Provide the (X, Y) coordinate of the cell's center where the given text is located.  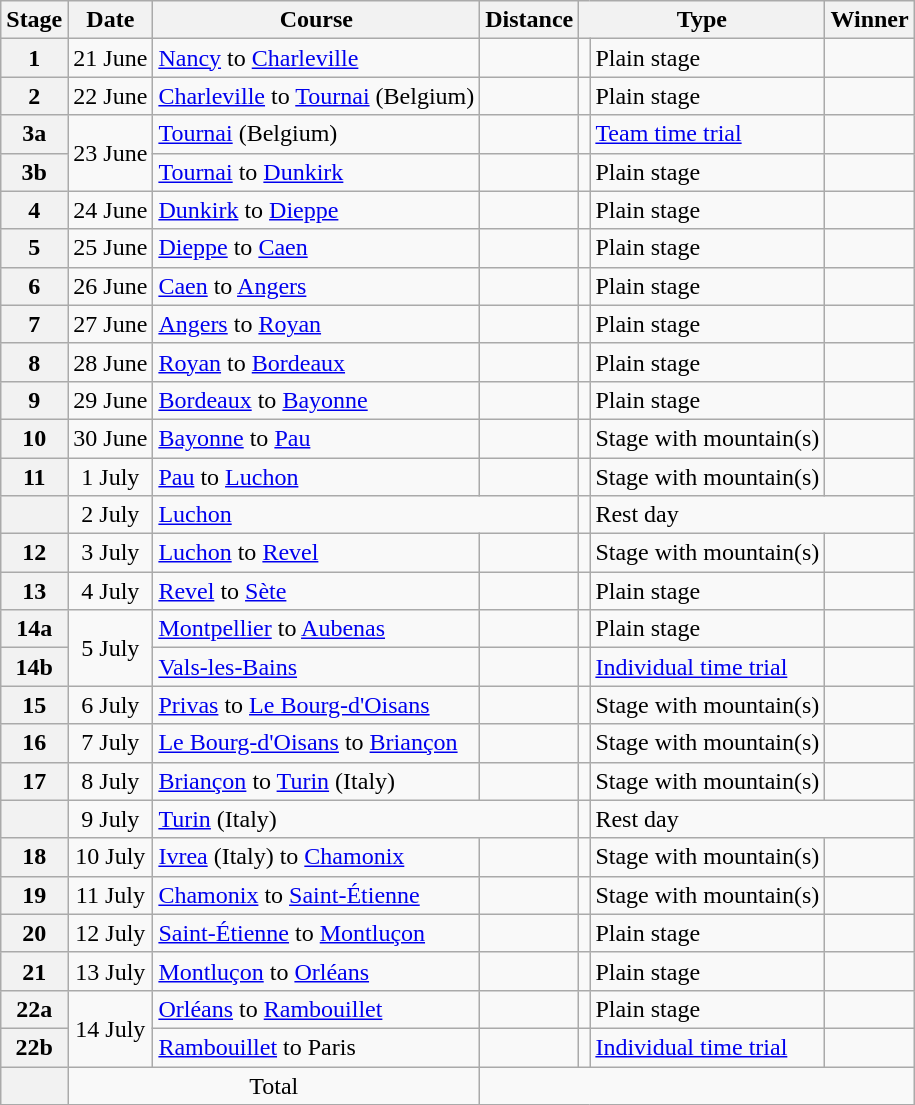
Course (316, 20)
Revel to Sète (316, 591)
13 (34, 591)
19 (34, 895)
16 (34, 743)
Royan to Bordeaux (316, 362)
Total (274, 1085)
25 June (110, 248)
28 June (110, 362)
15 (34, 705)
22b (34, 1047)
21 (34, 971)
Turin (Italy) (366, 819)
8 July (110, 781)
3b (34, 172)
Privas to Le Bourg-d'Oisans (316, 705)
Nancy to Charleville (316, 58)
Bayonne to Pau (316, 438)
8 (34, 362)
4 July (110, 591)
Saint-Étienne to Montluçon (316, 933)
2 (34, 96)
Dieppe to Caen (316, 248)
22a (34, 1009)
Date (110, 20)
24 June (110, 210)
Chamonix to Saint-Étienne (316, 895)
18 (34, 857)
9 (34, 400)
Dunkirk to Dieppe (316, 210)
Rambouillet to Paris (316, 1047)
Tournai to Dunkirk (316, 172)
Distance (530, 20)
Montluçon to Orléans (316, 971)
10 July (110, 857)
Stage (34, 20)
7 July (110, 743)
Bordeaux to Bayonne (316, 400)
Angers to Royan (316, 324)
22 June (110, 96)
4 (34, 210)
Type (702, 20)
Ivrea (Italy) to Chamonix (316, 857)
Briançon to Turin (Italy) (316, 781)
Montpellier to Aubenas (316, 629)
14a (34, 629)
13 July (110, 971)
Luchon to Revel (316, 553)
5 July (110, 648)
17 (34, 781)
20 (34, 933)
11 (34, 477)
1 (34, 58)
Caen to Angers (316, 286)
30 June (110, 438)
12 July (110, 933)
Luchon (366, 515)
1 July (110, 477)
29 June (110, 400)
6 (34, 286)
3 July (110, 553)
Vals-les-Bains (316, 667)
2 July (110, 515)
3a (34, 134)
Team time trial (708, 134)
5 (34, 248)
9 July (110, 819)
7 (34, 324)
12 (34, 553)
Orléans to Rambouillet (316, 1009)
23 June (110, 153)
Winner (870, 20)
11 July (110, 895)
Charleville to Tournai (Belgium) (316, 96)
26 June (110, 286)
6 July (110, 705)
Pau to Luchon (316, 477)
21 June (110, 58)
Le Bourg-d'Oisans to Briançon (316, 743)
14b (34, 667)
Tournai (Belgium) (316, 134)
27 June (110, 324)
10 (34, 438)
14 July (110, 1028)
